Identify which cell holds the provided text, then report its [X, Y] central coordinate. 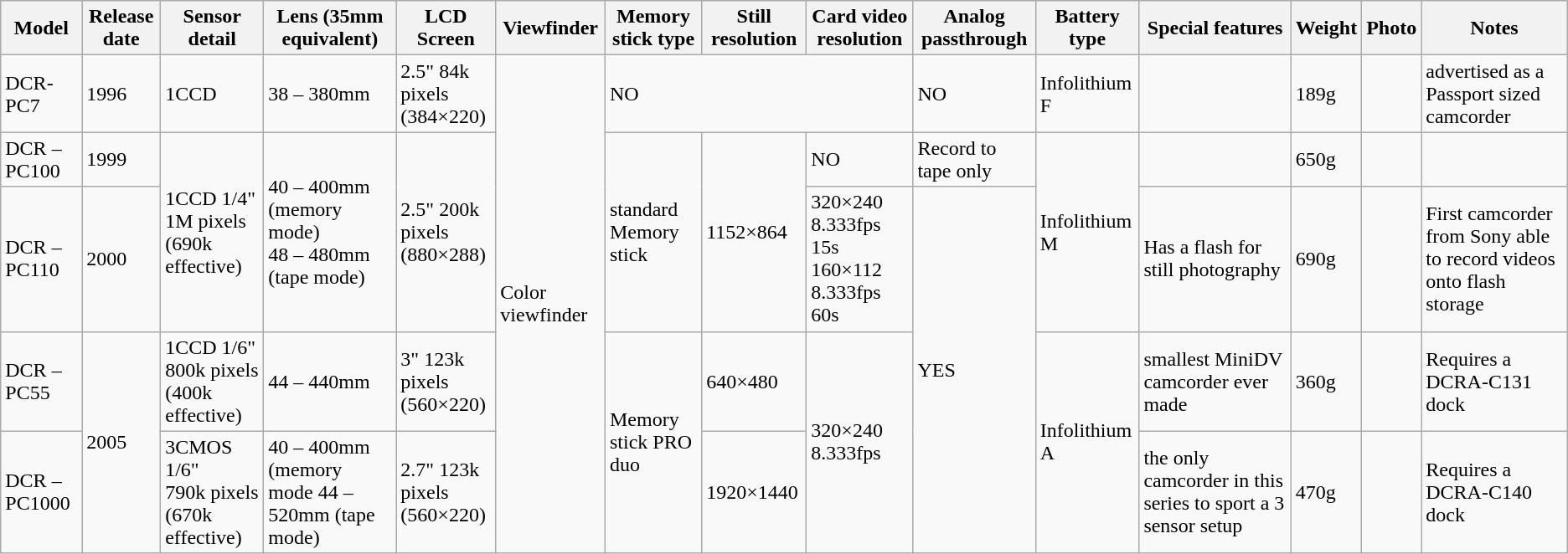
320×240 8.333fps 15s160×112 8.333fps 60s [859, 259]
Analog passthrough [974, 28]
DCR – PC55 [42, 382]
2.5" 200k pixels(880×288) [446, 232]
2.7" 123k pixels(560×220) [446, 492]
650g [1326, 159]
Release date [121, 28]
Sensor detail [213, 28]
40 – 400mm(memory mode 44 – 520mm (tape mode) [330, 492]
189g [1326, 94]
470g [1326, 492]
Requires a DCRA-C131 dock [1494, 382]
1CCD 1/6"800k pixels (400k effective) [213, 382]
Special features [1215, 28]
2005 [121, 442]
the only camcorder in this series to sport a 3 sensor setup [1215, 492]
standard Memory stick [653, 232]
Memory stick type [653, 28]
Has a flash for still photography [1215, 259]
690g [1326, 259]
DCR – PC110 [42, 259]
DCR – PC1000 [42, 492]
Infolithium A [1087, 442]
360g [1326, 382]
Notes [1494, 28]
640×480 [754, 382]
2.5" 84k pixels(384×220) [446, 94]
YES [974, 370]
Record to tape only [974, 159]
Requires a DCRA-C140 dock [1494, 492]
Weight [1326, 28]
DCR- PC7 [42, 94]
2000 [121, 259]
44 – 440mm [330, 382]
Battery type [1087, 28]
Card video resolution [859, 28]
1152×864 [754, 232]
320×240 8.333fps [859, 442]
Infolithium F [1087, 94]
3CMOS 1/6"790k pixels (670k effective) [213, 492]
1999 [121, 159]
Lens (35mm equivalent) [330, 28]
Memory stick PRO duo [653, 442]
1920×1440 [754, 492]
40 – 400mm (memory mode)48 – 480mm (tape mode) [330, 232]
1CCD 1/4"1M pixels(690k effective) [213, 232]
Still resolution [754, 28]
1996 [121, 94]
Infolithium M [1087, 232]
smallest MiniDV camcorder ever made [1215, 382]
First camcorder from Sony able to record videos onto flash storage [1494, 259]
Photo [1392, 28]
3" 123k pixels(560×220) [446, 382]
Model [42, 28]
Viewfinder [551, 28]
DCR – PC100 [42, 159]
38 – 380mm [330, 94]
Color viewfinder [551, 305]
1CCD [213, 94]
advertised as a Passport sized camcorder [1494, 94]
LCD Screen [446, 28]
